Scan for the cell matching the given text and deliver its (x, y) coordinate at center. 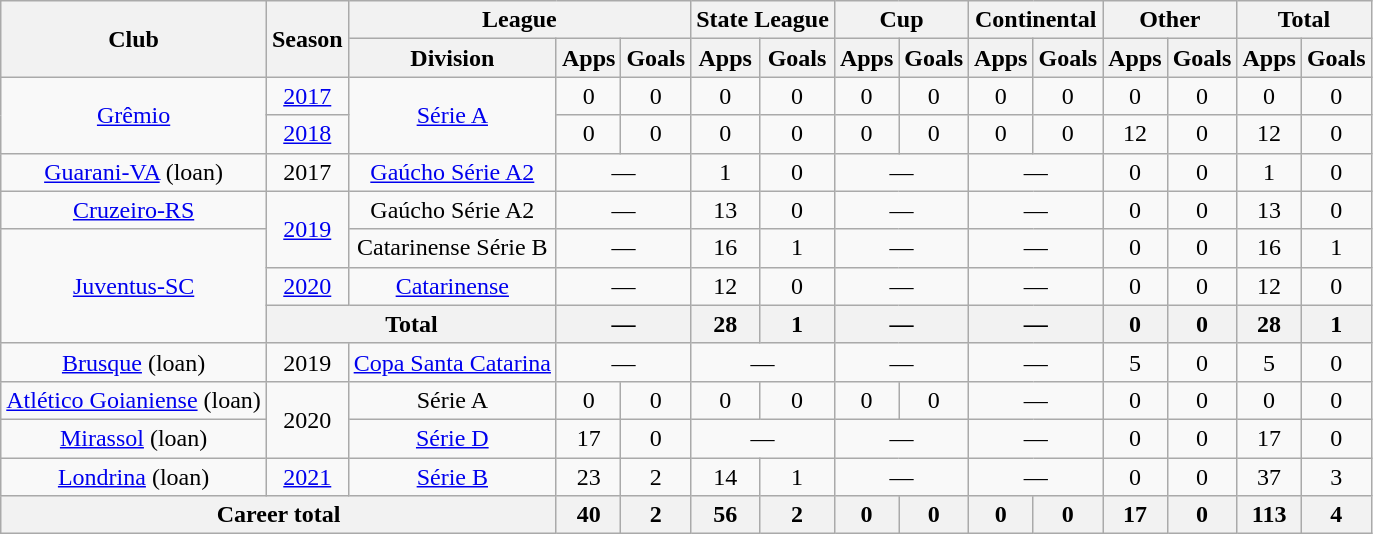
40 (588, 515)
Other (1170, 20)
2021 (307, 477)
Grêmio (134, 115)
3 (1336, 477)
State League (763, 20)
56 (726, 515)
Mirassol (loan) (134, 438)
4 (1336, 515)
Continental (1036, 20)
Londrina (loan) (134, 477)
37 (1269, 477)
2018 (307, 134)
Season (307, 39)
Career total (279, 515)
14 (726, 477)
Cup (901, 20)
113 (1269, 515)
Cruzeiro-RS (134, 210)
Copa Santa Catarina (452, 362)
23 (588, 477)
Club (134, 39)
Catarinense Série B (452, 248)
Série D (452, 438)
Série B (452, 477)
League (520, 20)
Atlético Goianiense (loan) (134, 400)
Guarani-VA (loan) (134, 172)
Juventus-SC (134, 286)
Division (452, 58)
Catarinense (452, 286)
Brusque (loan) (134, 362)
